Search for the cell housing the specified text and yield its [X, Y] center coordinate. 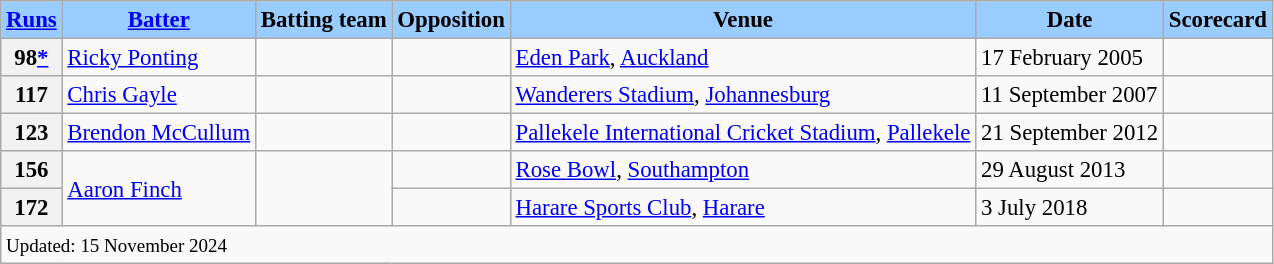
21 September 2012 [1070, 133]
Runs [32, 20]
11 September 2007 [1070, 95]
Brendon McCullum [158, 133]
17 February 2005 [1070, 58]
Wanderers Stadium, Johannesburg [742, 95]
Updated: 15 November 2024 [637, 245]
Opposition [451, 20]
Eden Park, Auckland [742, 58]
29 August 2013 [1070, 170]
Venue [742, 20]
Batter [158, 20]
3 July 2018 [1070, 208]
117 [32, 95]
Chris Gayle [158, 95]
Pallekele International Cricket Stadium, Pallekele [742, 133]
Date [1070, 20]
Batting team [324, 20]
Scorecard [1218, 20]
Ricky Ponting [158, 58]
172 [32, 208]
98* [32, 58]
Rose Bowl, Southampton [742, 170]
156 [32, 170]
Aaron Finch [158, 188]
123 [32, 133]
Harare Sports Club, Harare [742, 208]
